Capture the cell that displays the provided text and extract its (X, Y) central coordinate. 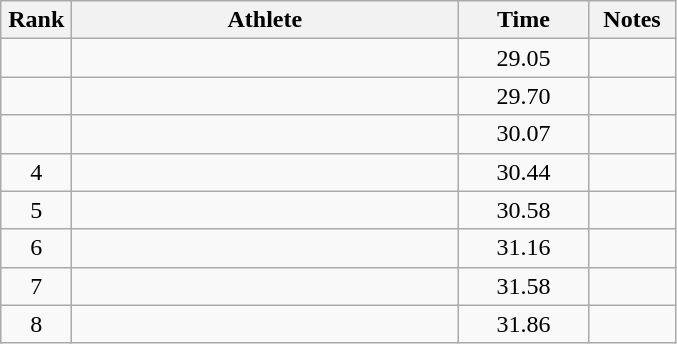
30.44 (524, 172)
7 (36, 286)
29.70 (524, 96)
30.58 (524, 210)
31.86 (524, 324)
29.05 (524, 58)
8 (36, 324)
4 (36, 172)
6 (36, 248)
30.07 (524, 134)
Rank (36, 20)
31.58 (524, 286)
Athlete (265, 20)
5 (36, 210)
Notes (632, 20)
31.16 (524, 248)
Time (524, 20)
